Return (X, Y) of the center of cell containing provided text 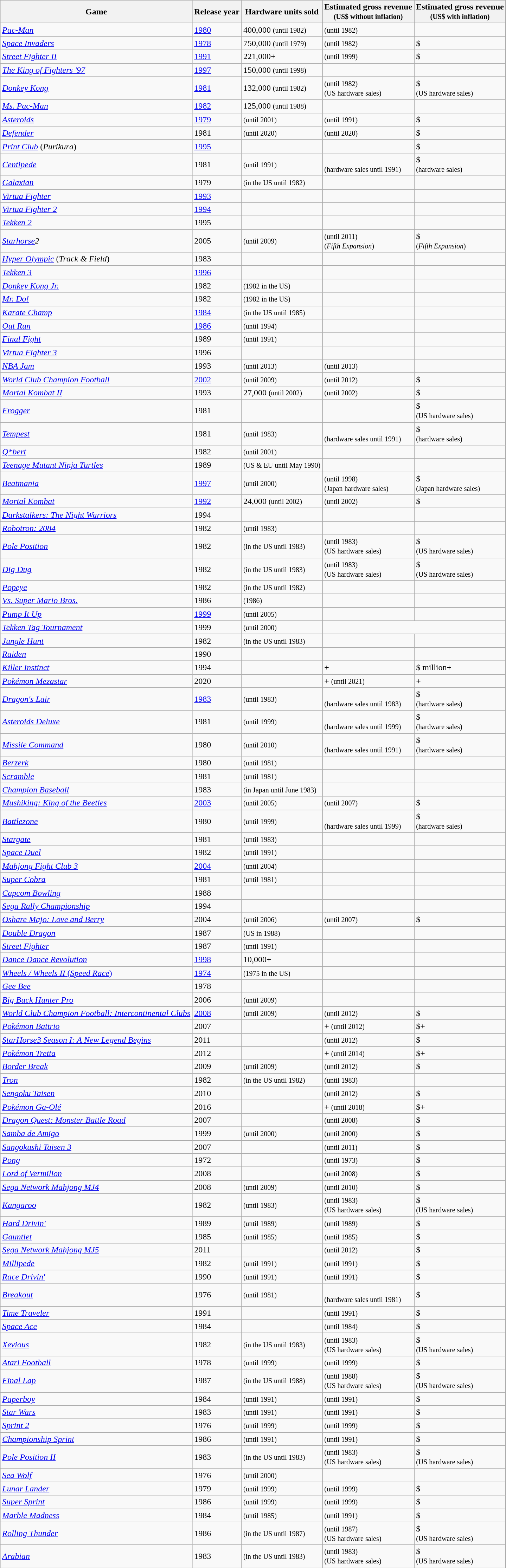
Mr. Do! (96, 299)
$ million+ (460, 667)
Sega Network Mahjong MJ5 (96, 1250)
Marble Madness (96, 1515)
(1975 in the US) (282, 973)
Missile Command (96, 745)
Dragon Quest: Monster Battle Road (96, 1120)
Gauntlet (96, 1237)
(in the US until 1985) (282, 312)
(until 1973) (369, 1160)
(until 1998) (Japan hardware sales) (369, 484)
Darkstalkers: The Night Warriors (96, 515)
Double Dragon (96, 933)
Pump It Up (96, 614)
Space Invaders (96, 43)
Street Fighter (96, 946)
2020 (217, 681)
World Club Champion Football: Intercontinental Clubs (96, 1013)
Gee Bee (96, 986)
1998 (217, 960)
150,000 (until 1998) (282, 70)
Wheels / Wheels II (Speed Race) (96, 973)
Tekken Tag Tournament (96, 627)
Mortal Kombat (96, 501)
Lord of Vermilion (96, 1174)
Popeye (96, 587)
1974 (217, 973)
(in the US until 1988) (282, 1380)
2002 (217, 379)
Stargate (96, 839)
Breakout (96, 1295)
Pong (96, 1160)
Sprint 2 (96, 1426)
Big Buck Hunter Pro (96, 1000)
Frogger (96, 410)
Beatmania (96, 484)
Game (96, 12)
Mortal Kombat II (96, 393)
Out Run (96, 326)
World Club Champion Football (96, 379)
Sea Wolf (96, 1475)
Berzerk (96, 763)
Robotron: 2084 (96, 528)
(US & EU until May 1990) (282, 465)
+ (until 2012) (369, 1026)
Sega Network Mahjong MJ4 (96, 1187)
The King of Fighters '97 (96, 70)
Jungle Hunt (96, 641)
Super Sprint (96, 1502)
(hardware sales until 1983) (369, 699)
(hardware sales until 1981) (369, 1295)
Pokémon Battrio (96, 1026)
Race Drivin' (96, 1277)
NBA Jam (96, 366)
Dance Dance Revolution (96, 960)
Arabian (96, 1556)
Space Ace (96, 1326)
1972 (217, 1160)
Ms. Pac-Man (96, 106)
1992 (217, 501)
221,000+ (282, 57)
Asteroids (96, 119)
Scramble (96, 776)
Lunar Lander (96, 1489)
+ (until 2018) (369, 1107)
(until 1994) (282, 326)
Virtua Fighter (96, 196)
1988 (217, 893)
(until 1984) (369, 1326)
Asteroids Deluxe (96, 722)
2009 (217, 1067)
Tron (96, 1080)
27,000 (until 2002) (282, 393)
(US in 1988) (282, 933)
Championship Sprint (96, 1439)
Xevious (96, 1345)
Pole Position II (96, 1457)
Tekken 3 (96, 272)
Atari Football (96, 1362)
Capcom Bowling (96, 893)
Super Cobra (96, 879)
10,000+ (282, 960)
Star Wars (96, 1412)
Street Fighter II (96, 57)
Mushiking: King of the Beetles (96, 803)
Tekken 2 (96, 223)
125,000 (until 1988) (282, 106)
Tempest (96, 434)
Killer Instinct (96, 667)
(until 1988) (US hardware sales) (369, 1380)
Hard Drivin' (96, 1223)
(until 2006) (282, 919)
$ (Fifth Expansion) (460, 241)
Karate Champ (96, 312)
Pole Position (96, 546)
Hyper Olympic (Track & Field) (96, 259)
Rolling Thunder (96, 1534)
Pokémon Mezastar (96, 681)
Print Club (Purikura) (96, 146)
Dragon's Lair (96, 699)
Virtua Fighter 3 (96, 352)
StarHorse3 Season I: A New Legend Begins (96, 1040)
Kangaroo (96, 1205)
(in Japan until June 1983) (282, 790)
Paperboy (96, 1399)
Mahjong Fight Club 3 (96, 866)
(until 2011) (369, 1147)
2010 (217, 1093)
2016 (217, 1107)
Virtua Fighter 2 (96, 209)
Centipede (96, 164)
Hardware units sold (282, 12)
Donkey Kong Jr. (96, 286)
(1986) (282, 601)
(until 1982) (US hardware sales) (369, 88)
Pokémon Ga-Olé (96, 1107)
Battlezone (96, 821)
Oshare Majo: Love and Berry (96, 919)
Teenage Mutant Ninja Turtles (96, 465)
Starhorse2 (96, 241)
750,000 (until 1979) (282, 43)
Millipede (96, 1263)
2003 (217, 803)
(until 2004) (282, 866)
Q*bert (96, 452)
24,000 (until 2002) (282, 501)
Estimated gross revenue (US$ with inflation) (460, 12)
Galaxian (96, 182)
Release year (217, 12)
Space Duel (96, 853)
+ (until 2014) (369, 1053)
Pac-Man (96, 30)
Vs. Super Mario Bros. (96, 601)
Pokémon Tretta (96, 1053)
Dig Dug (96, 569)
Donkey Kong (96, 88)
2005 (217, 241)
Raiden (96, 654)
Defender (96, 133)
1985 (217, 1237)
Final Lap (96, 1380)
Samba de Amigo (96, 1133)
Sengoku Taisen (96, 1093)
400,000 (until 1982) (282, 30)
(in the US until 1987) (282, 1534)
+ (until 2021) (369, 681)
Time Traveler (96, 1313)
Border Break (96, 1067)
2006 (217, 1000)
132,000 (until 1982) (282, 88)
2012 (217, 1053)
Champion Baseball (96, 790)
$ (Japan hardware sales) (460, 484)
Estimated gross revenue (US$ without inflation) (369, 12)
Sangokushi Taisen 3 (96, 1147)
(until 2011) (Fifth Expansion) (369, 241)
Final Fight (96, 339)
(until 1987) (US hardware sales) (369, 1534)
Sega Rally Championship (96, 906)
